Return the (x, y) coordinate for the center point of the cell that contains the specified text.  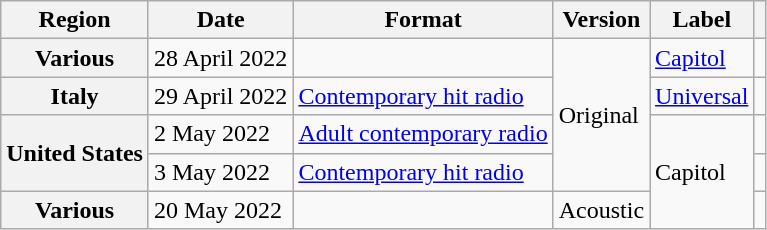
Original (601, 115)
United States (75, 153)
Universal (702, 96)
20 May 2022 (220, 210)
Format (423, 20)
Italy (75, 96)
Region (75, 20)
Label (702, 20)
2 May 2022 (220, 134)
Version (601, 20)
28 April 2022 (220, 58)
29 April 2022 (220, 96)
3 May 2022 (220, 172)
Acoustic (601, 210)
Adult contemporary radio (423, 134)
Date (220, 20)
